Return [x, y] of the center of cell containing provided text 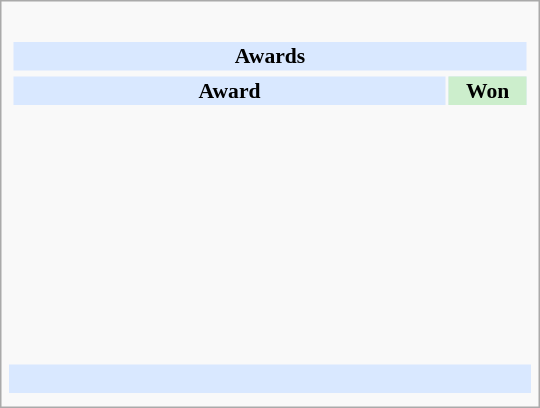
Awards [270, 56]
Won [488, 90]
Award [229, 90]
Awards Award Won [270, 187]
